Return (x, y) of the center of cell containing provided text 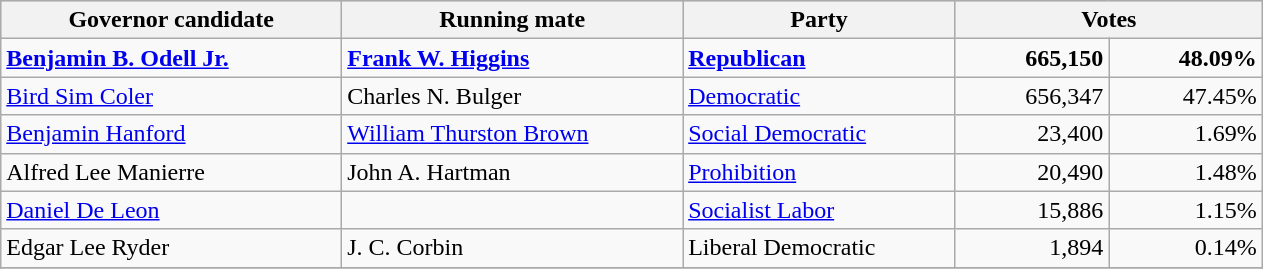
15,886 (1032, 210)
Running mate (512, 20)
Charles N. Bulger (512, 96)
John A. Hartman (512, 172)
Frank W. Higgins (512, 58)
Party (820, 20)
William Thurston Brown (512, 134)
Benjamin B. Odell Jr. (172, 58)
48.09% (1186, 58)
Democratic (820, 96)
Benjamin Hanford (172, 134)
1,894 (1032, 248)
1.15% (1186, 210)
665,150 (1032, 58)
Liberal Democratic (820, 248)
Votes (1108, 20)
1.48% (1186, 172)
Bird Sim Coler (172, 96)
Edgar Lee Ryder (172, 248)
23,400 (1032, 134)
Governor candidate (172, 20)
J. C. Corbin (512, 248)
20,490 (1032, 172)
47.45% (1186, 96)
Daniel De Leon (172, 210)
Social Democratic (820, 134)
Alfred Lee Manierre (172, 172)
0.14% (1186, 248)
Socialist Labor (820, 210)
656,347 (1032, 96)
1.69% (1186, 134)
Republican (820, 58)
Prohibition (820, 172)
